Locate the cell with the specified text and output its (X, Y) center coordinate. 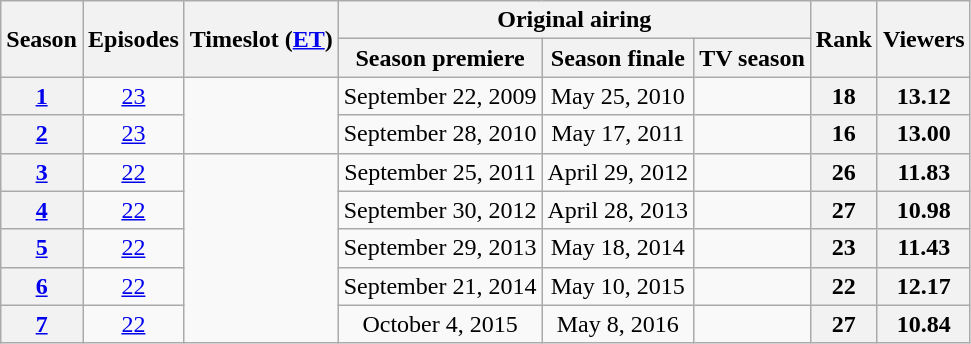
Rank (844, 39)
2 (42, 134)
September 29, 2013 (440, 248)
7 (42, 324)
Season finale (618, 58)
13.00 (924, 134)
Viewers (924, 39)
10.84 (924, 324)
Episodes (133, 39)
Original airing (574, 20)
September 22, 2009 (440, 96)
Season (42, 39)
October 4, 2015 (440, 324)
TV season (752, 58)
September 30, 2012 (440, 210)
5 (42, 248)
18 (844, 96)
September 28, 2010 (440, 134)
1 (42, 96)
September 25, 2011 (440, 172)
Season premiere (440, 58)
May 8, 2016 (618, 324)
September 21, 2014 (440, 286)
13.12 (924, 96)
May 10, 2015 (618, 286)
12.17 (924, 286)
April 29, 2012 (618, 172)
16 (844, 134)
April 28, 2013 (618, 210)
Timeslot (ET) (261, 39)
3 (42, 172)
6 (42, 286)
May 17, 2011 (618, 134)
4 (42, 210)
May 18, 2014 (618, 248)
May 25, 2010 (618, 96)
10.98 (924, 210)
11.83 (924, 172)
11.43 (924, 248)
26 (844, 172)
